Return the [x, y] coordinate for the center point of the cell that contains the specified text.  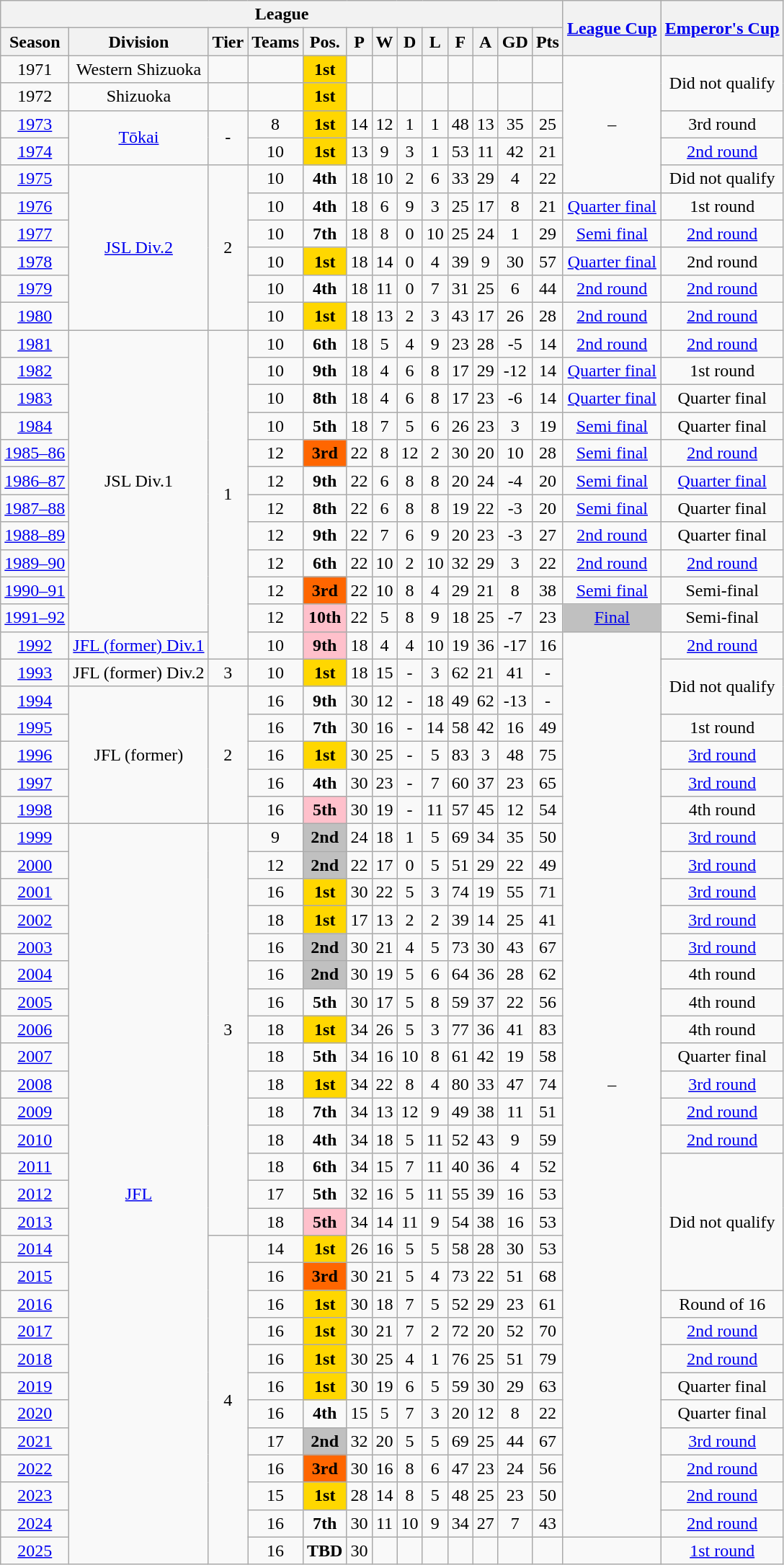
1996 [35, 755]
Season [35, 42]
League Cup [612, 28]
2017 [35, 1331]
F [460, 42]
1976 [35, 206]
1978 [35, 261]
1972 [35, 97]
1975 [35, 179]
1992 [35, 645]
Pts [548, 42]
2019 [35, 1386]
65 [548, 782]
2001 [35, 892]
JFL (former) Div.2 [138, 673]
League [282, 14]
JFL (former) [138, 755]
JSL Div.2 [138, 247]
2005 [35, 1002]
1973 [35, 124]
2000 [35, 865]
1987–88 [35, 508]
1999 [35, 838]
72 [460, 1331]
2009 [35, 1112]
Emperor's Cup [722, 28]
2006 [35, 1029]
80 [460, 1084]
2004 [35, 975]
Round of 16 [722, 1304]
JFL [138, 1194]
60 [460, 782]
1982 [35, 371]
Tōkai [138, 138]
-12 [514, 371]
64 [460, 975]
76 [460, 1359]
1981 [35, 344]
2002 [35, 920]
77 [460, 1029]
1990–91 [35, 590]
-4 [514, 481]
1985–86 [35, 453]
1989–90 [35, 563]
1974 [35, 151]
1991–92 [35, 618]
79 [548, 1359]
A [486, 42]
-6 [514, 399]
1983 [35, 399]
JFL (former) Div.1 [138, 645]
2016 [35, 1304]
1980 [35, 316]
Pos. [325, 42]
63 [548, 1386]
2025 [35, 1551]
-13 [514, 700]
TBD [325, 1551]
10th [325, 618]
-7 [514, 618]
2012 [35, 1194]
2013 [35, 1222]
Final [612, 618]
68 [548, 1277]
1994 [35, 700]
1986–87 [35, 481]
2010 [35, 1139]
2015 [35, 1277]
L [435, 42]
1995 [35, 727]
2022 [35, 1468]
Division [138, 42]
W [385, 42]
1997 [35, 782]
-5 [514, 344]
-17 [514, 645]
1979 [35, 288]
2011 [35, 1166]
40 [460, 1166]
D [409, 42]
2018 [35, 1359]
2021 [35, 1441]
Western Shizuoka [138, 69]
2023 [35, 1496]
75 [548, 755]
1984 [35, 426]
P [359, 42]
31 [460, 288]
1988–89 [35, 536]
Teams [275, 42]
1977 [35, 234]
70 [548, 1331]
2024 [35, 1523]
71 [548, 892]
Shizuoka [138, 97]
1993 [35, 673]
2007 [35, 1057]
2008 [35, 1084]
1998 [35, 810]
2014 [35, 1249]
2003 [35, 947]
45 [486, 810]
Tier [228, 42]
2020 [35, 1414]
JSL Div.1 [138, 482]
1971 [35, 69]
GD [514, 42]
